Extract the (x, y) coordinate from the center of the cell holding the provided text.  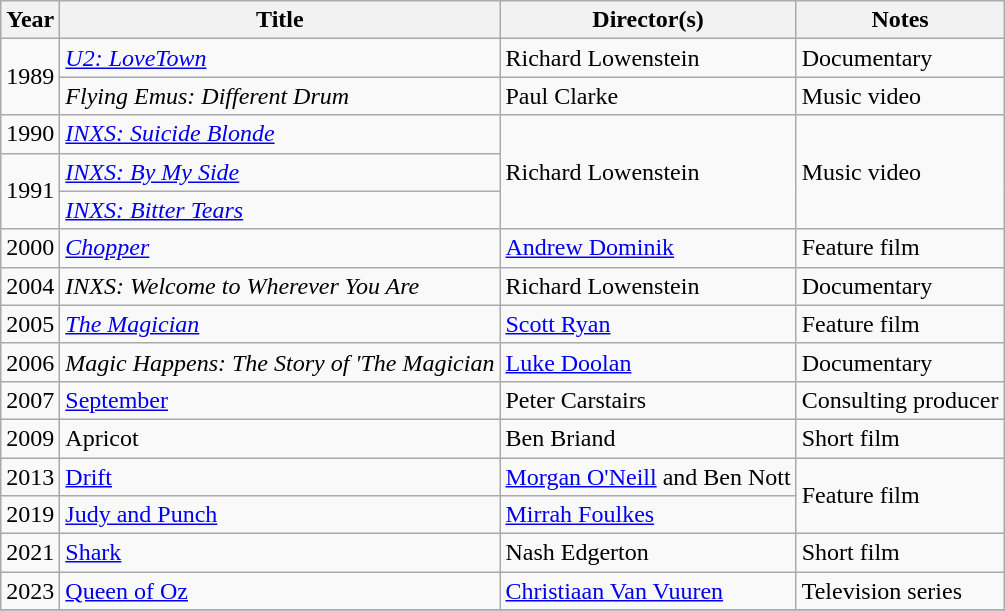
U2: LoveTown (280, 58)
2006 (30, 362)
INXS: By My Side (280, 172)
2013 (30, 477)
Scott Ryan (648, 324)
Nash Edgerton (648, 553)
Television series (900, 591)
2004 (30, 286)
INXS: Suicide Blonde (280, 134)
1989 (30, 77)
Ben Briand (648, 438)
Peter Carstairs (648, 400)
September (280, 400)
Year (30, 20)
Morgan O'Neill and Ben Nott (648, 477)
2019 (30, 515)
Christiaan Van Vuuren (648, 591)
2009 (30, 438)
Paul Clarke (648, 96)
INXS: Bitter Tears (280, 210)
Magic Happens: The Story of 'The Magician (280, 362)
Consulting producer (900, 400)
Title (280, 20)
1990 (30, 134)
Notes (900, 20)
2007 (30, 400)
Chopper (280, 248)
2021 (30, 553)
The Magician (280, 324)
Flying Emus: Different Drum (280, 96)
Shark (280, 553)
Mirrah Foulkes (648, 515)
Drift (280, 477)
Judy and Punch (280, 515)
Apricot (280, 438)
Andrew Dominik (648, 248)
Luke Doolan (648, 362)
2005 (30, 324)
2000 (30, 248)
Queen of Oz (280, 591)
1991 (30, 191)
2023 (30, 591)
INXS: Welcome to Wherever You Are (280, 286)
Director(s) (648, 20)
